Output the [X, Y] coordinate of the center of the cell containing the given text.  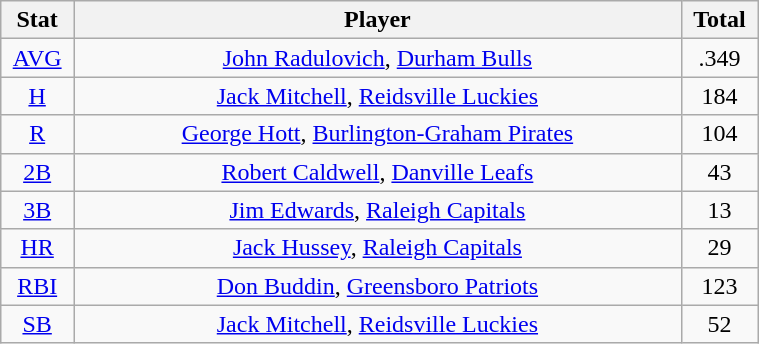
3B [38, 210]
John Radulovich, Durham Bulls [378, 58]
.349 [719, 58]
29 [719, 248]
52 [719, 324]
Player [378, 20]
104 [719, 134]
Jack Hussey, Raleigh Capitals [378, 248]
123 [719, 286]
George Hott, Burlington-Graham Pirates [378, 134]
AVG [38, 58]
RBI [38, 286]
Total [719, 20]
HR [38, 248]
Robert Caldwell, Danville Leafs [378, 172]
H [38, 96]
SB [38, 324]
Jim Edwards, Raleigh Capitals [378, 210]
184 [719, 96]
2B [38, 172]
43 [719, 172]
R [38, 134]
Stat [38, 20]
Don Buddin, Greensboro Patriots [378, 286]
13 [719, 210]
